Detect which cell encompasses the target text, then output its (X, Y) center coordinate. 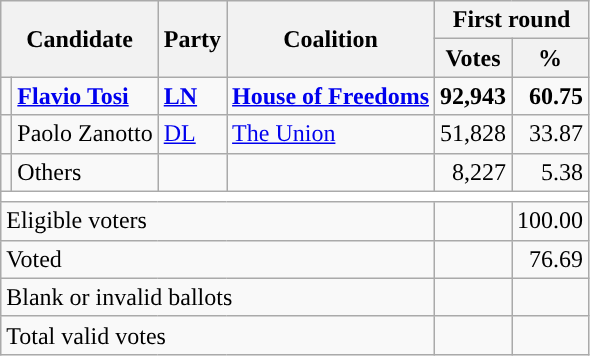
First round (512, 20)
DL (192, 134)
Eligible voters (218, 221)
Party (192, 39)
Voted (218, 259)
Total valid votes (218, 335)
Coalition (331, 39)
60.75 (550, 96)
% (550, 58)
Candidate (80, 39)
100.00 (550, 221)
92,943 (474, 96)
Votes (474, 58)
House of Freedoms (331, 96)
33.87 (550, 134)
Flavio Tosi (85, 96)
Blank or invalid ballots (218, 297)
Others (85, 172)
The Union (331, 134)
5.38 (550, 172)
Paolo Zanotto (85, 134)
51,828 (474, 134)
LN (192, 96)
8,227 (474, 172)
76.69 (550, 259)
